Return the [x, y] coordinate for the center point of the cell that contains the specified text.  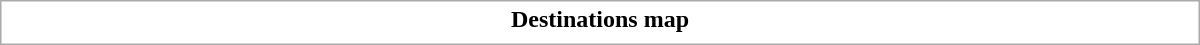
Destinations map [600, 19]
